Identify which cell holds the provided text, then report its (x, y) central coordinate. 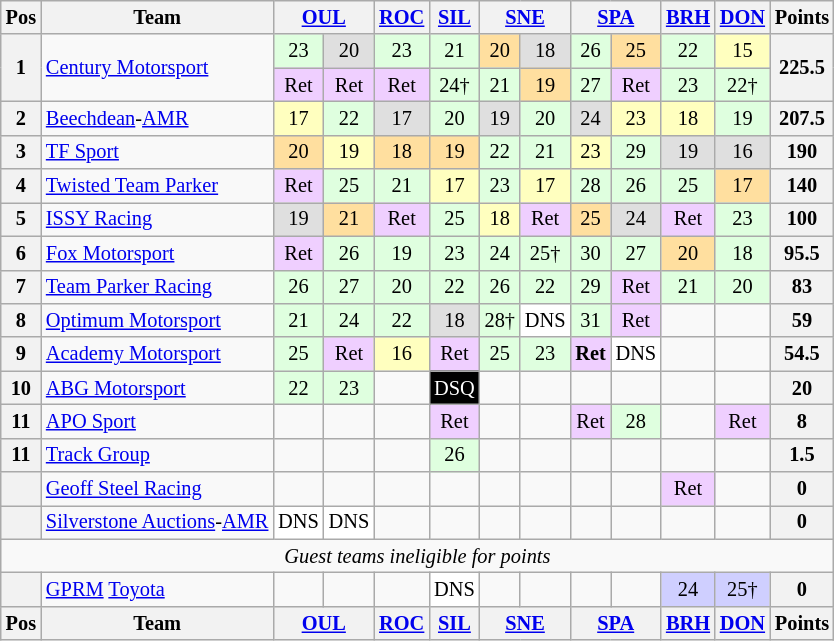
95.5 (802, 253)
100 (802, 219)
DSQ (454, 388)
Century Motorsport (157, 68)
1 (21, 68)
7 (21, 287)
4 (21, 186)
APO Sport (157, 421)
5 (21, 219)
2 (21, 118)
GPRM Toyota (157, 589)
10 (21, 388)
Track Group (157, 455)
22† (742, 85)
30 (590, 253)
Guest teams ineligible for points (418, 556)
140 (802, 186)
Fox Motorsport (157, 253)
54.5 (802, 354)
31 (590, 320)
207.5 (802, 118)
ABG Motorsport (157, 388)
ISSY Racing (157, 219)
3 (21, 152)
TF Sport (157, 152)
28† (500, 320)
24† (454, 85)
83 (802, 287)
Team Parker Racing (157, 287)
6 (21, 253)
15 (742, 51)
Optimum Motorsport (157, 320)
225.5 (802, 68)
1.5 (802, 455)
Twisted Team Parker (157, 186)
Academy Motorsport (157, 354)
Silverstone Auctions-AMR (157, 522)
Beechdean-AMR (157, 118)
9 (21, 354)
59 (802, 320)
190 (802, 152)
Geoff Steel Racing (157, 489)
